From the cell containing the given text, extract its center point as [x, y] coordinate. 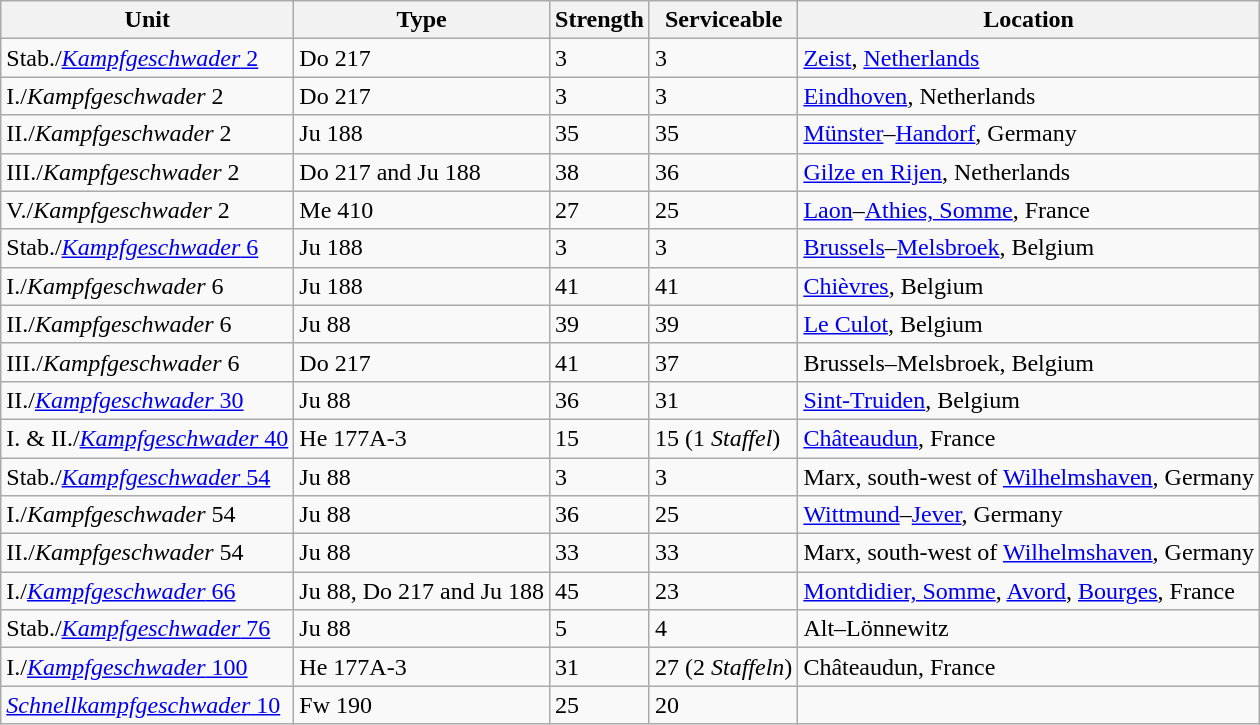
I./Kampfgeschwader 100 [148, 667]
Stab./Kampfgeschwader 6 [148, 248]
Unit [148, 20]
Fw 190 [422, 705]
5 [600, 629]
I./Kampfgeschwader 6 [148, 286]
I./Kampfgeschwader 66 [148, 591]
II./Kampfgeschwader 6 [148, 324]
27 (2 Staffeln) [723, 667]
Do 217 and Ju 188 [422, 172]
Schnellkampfgeschwader 10 [148, 705]
45 [600, 591]
I./Kampfgeschwader 54 [148, 515]
II./Kampfgeschwader 54 [148, 553]
Ju 88, Do 217 and Ju 188 [422, 591]
III./Kampfgeschwader 2 [148, 172]
37 [723, 362]
Me 410 [422, 210]
Serviceable [723, 20]
Location [1029, 20]
II./Kampfgeschwader 2 [148, 134]
4 [723, 629]
20 [723, 705]
Strength [600, 20]
Stab./Kampfgeschwader 54 [148, 477]
Sint-Truiden, Belgium [1029, 400]
Gilze en Rijen, Netherlands [1029, 172]
Münster–Handorf, Germany [1029, 134]
Zeist, Netherlands [1029, 58]
27 [600, 210]
23 [723, 591]
I./Kampfgeschwader 2 [148, 96]
Le Culot, Belgium [1029, 324]
III./Kampfgeschwader 6 [148, 362]
Stab./Kampfgeschwader 2 [148, 58]
Type [422, 20]
Alt–Lönnewitz [1029, 629]
V./Kampfgeschwader 2 [148, 210]
Chièvres, Belgium [1029, 286]
15 (1 Staffel) [723, 438]
II./Kampfgeschwader 30 [148, 400]
Montdidier, Somme, Avord, Bourges, France [1029, 591]
Eindhoven, Netherlands [1029, 96]
38 [600, 172]
Stab./Kampfgeschwader 76 [148, 629]
15 [600, 438]
Laon–Athies, Somme, France [1029, 210]
Wittmund–Jever, Germany [1029, 515]
I. & II./Kampfgeschwader 40 [148, 438]
